For the text-containing cell, return its midpoint in (X, Y) coordinate format. 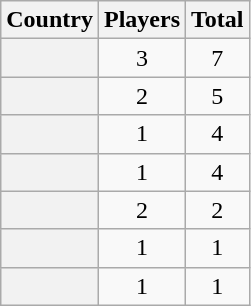
Country (50, 20)
3 (142, 58)
5 (218, 96)
Players (142, 20)
Total (218, 20)
7 (218, 58)
